Search for the cell housing the specified text and yield its (x, y) center coordinate. 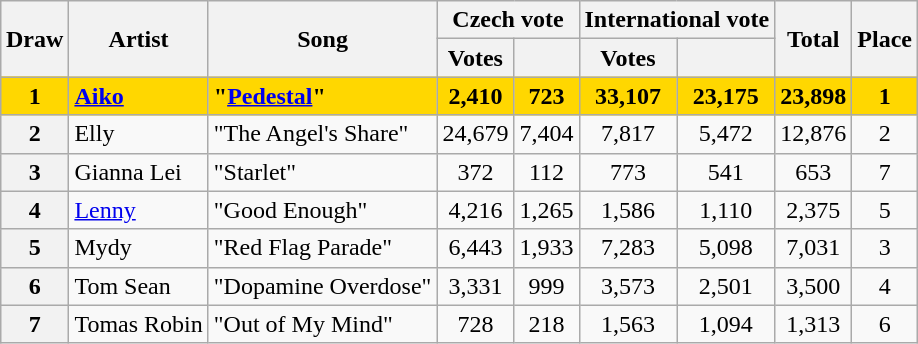
7,283 (628, 248)
"Starlet" (322, 172)
Song (322, 39)
Mydy (138, 248)
4,216 (476, 210)
723 (546, 96)
6,443 (476, 248)
3,331 (476, 286)
Tom Sean (138, 286)
1,265 (546, 210)
2,375 (814, 210)
Aiko (138, 96)
Artist (138, 39)
"Red Flag Parade" (322, 248)
112 (546, 172)
"The Angel's Share" (322, 134)
International vote (677, 20)
3,573 (628, 286)
Gianna Lei (138, 172)
999 (546, 286)
7,817 (628, 134)
12,876 (814, 134)
1,110 (726, 210)
5,098 (726, 248)
Place (885, 39)
Elly (138, 134)
7,404 (546, 134)
Tomas Robin (138, 324)
728 (476, 324)
"Good Enough" (322, 210)
372 (476, 172)
Draw (34, 39)
1,933 (546, 248)
"Pedestal" (322, 96)
2,501 (726, 286)
Total (814, 39)
23,898 (814, 96)
218 (546, 324)
773 (628, 172)
3,500 (814, 286)
23,175 (726, 96)
7,031 (814, 248)
"Out of My Mind" (322, 324)
Lenny (138, 210)
5,472 (726, 134)
1,313 (814, 324)
1,094 (726, 324)
541 (726, 172)
2,410 (476, 96)
"Dopamine Overdose" (322, 286)
24,679 (476, 134)
1,563 (628, 324)
Czech vote (508, 20)
1,586 (628, 210)
653 (814, 172)
33,107 (628, 96)
